Capture the cell that displays the provided text and extract its [X, Y] central coordinate. 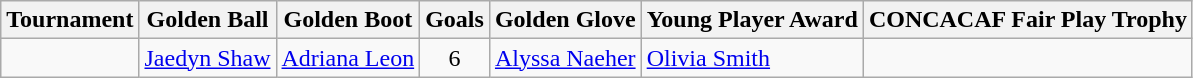
Tournament [70, 20]
Goals [455, 20]
Olivia Smith [752, 58]
Adriana Leon [348, 58]
Golden Ball [208, 20]
Alyssa Naeher [565, 58]
6 [455, 58]
CONCACAF Fair Play Trophy [1028, 20]
Golden Glove [565, 20]
Jaedyn Shaw [208, 58]
Golden Boot [348, 20]
Young Player Award [752, 20]
